Provide the (x, y) coordinate of the cell's center where the given text is located.  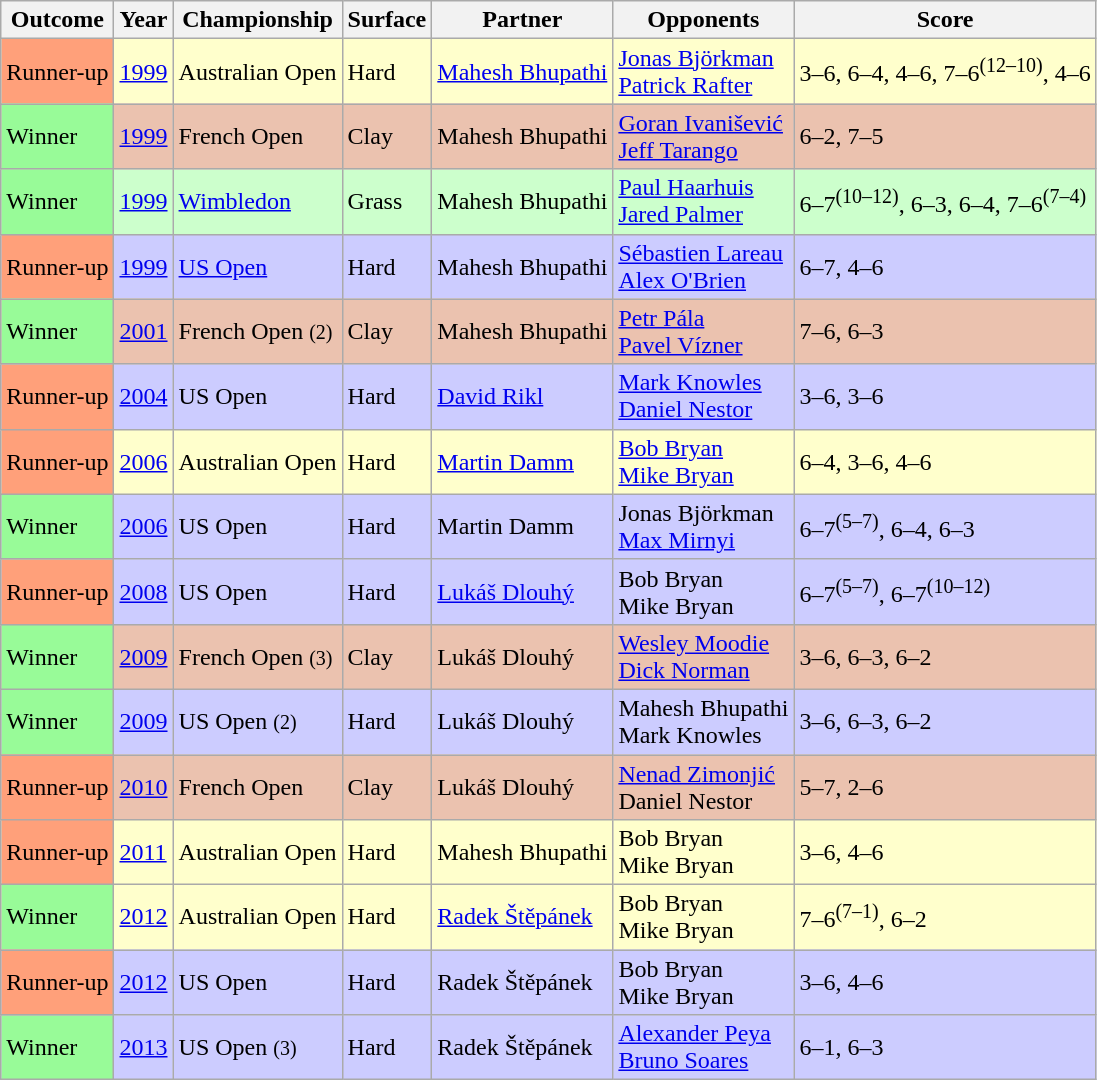
7–6, 6–3 (945, 332)
Jonas Björkman Patrick Rafter (704, 72)
6–1, 6–3 (945, 1048)
Goran Ivanišević Jeff Tarango (704, 136)
Mahesh Bhupathi Mark Knowles (704, 722)
David Rikl (522, 396)
2008 (144, 592)
2004 (144, 396)
Mark Knowles Daniel Nestor (704, 396)
French Open (2) (258, 332)
US Open (2) (258, 722)
2010 (144, 786)
Score (945, 20)
5–7, 2–6 (945, 786)
2013 (144, 1048)
6–4, 3–6, 4–6 (945, 462)
Wimbledon (258, 202)
Jonas Björkman Max Mirnyi (704, 526)
Alexander Peya Bruno Soares (704, 1048)
3–6, 3–6 (945, 396)
3–6, 6–4, 4–6, 7–6(12–10), 4–6 (945, 72)
Sébastien Lareau Alex O'Brien (704, 266)
Wesley Moodie Dick Norman (704, 656)
French Open (3) (258, 656)
Nenad Zimonjić Daniel Nestor (704, 786)
6–7(5–7), 6–4, 6–3 (945, 526)
2001 (144, 332)
Outcome (58, 20)
Petr Pála Pavel Vízner (704, 332)
6–2, 7–5 (945, 136)
6–7(5–7), 6–7(10–12) (945, 592)
6–7(10–12), 6–3, 6–4, 7–6(7–4) (945, 202)
Year (144, 20)
Surface (387, 20)
7–6(7–1), 6–2 (945, 918)
Championship (258, 20)
6–7, 4–6 (945, 266)
US Open (3) (258, 1048)
Partner (522, 20)
Grass (387, 202)
Paul Haarhuis Jared Palmer (704, 202)
Opponents (704, 20)
2011 (144, 852)
